Find where the given text appears and provide that cell's center as [x, y] coordinate. 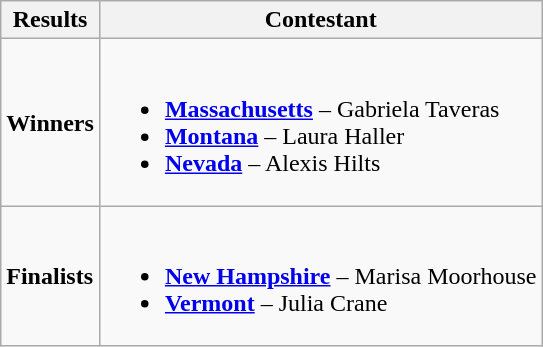
Winners [50, 122]
Massachusetts – Gabriela Taveras Montana – Laura Haller Nevada – Alexis Hilts [320, 122]
Results [50, 20]
Finalists [50, 276]
Contestant [320, 20]
New Hampshire – Marisa Moorhouse Vermont – Julia Crane [320, 276]
